Output the (X, Y) coordinate of the center of the cell containing the given text.  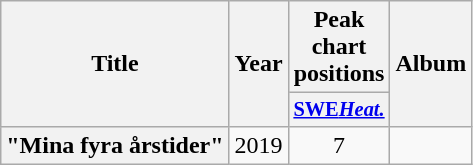
2019 (258, 145)
7 (339, 145)
Title (115, 64)
"Mina fyra årstider" (115, 145)
Album (431, 64)
Year (258, 64)
Peak chart positions (339, 47)
SWEHeat. (339, 110)
